Return the (x, y) coordinate for the center point of the cell that contains the specified text.  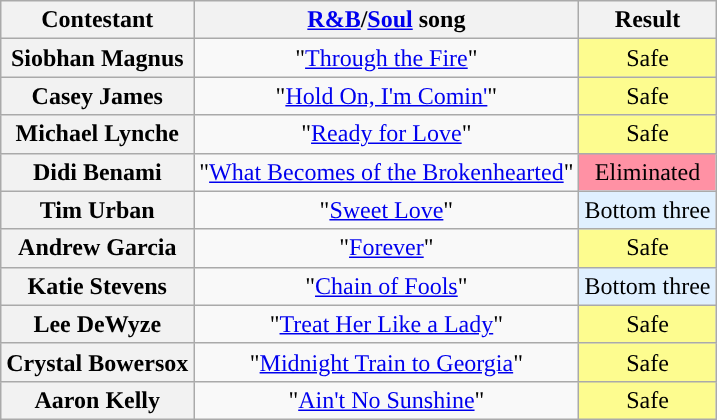
"Sweet Love" (386, 210)
Eliminated (648, 172)
"Ain't No Sunshine" (386, 400)
Crystal Bowersox (98, 362)
Result (648, 20)
Casey James (98, 96)
Didi Benami (98, 172)
"Treat Her Like a Lady" (386, 324)
"Midnight Train to Georgia" (386, 362)
Siobhan Magnus (98, 58)
"Through the Fire" (386, 58)
"Ready for Love" (386, 134)
R&B/Soul song (386, 20)
Katie Stevens (98, 286)
Aaron Kelly (98, 400)
Michael Lynche (98, 134)
"Hold On, I'm Comin'" (386, 96)
Lee DeWyze (98, 324)
"Forever" (386, 248)
Tim Urban (98, 210)
Andrew Garcia (98, 248)
Contestant (98, 20)
"What Becomes of the Brokenhearted" (386, 172)
"Chain of Fools" (386, 286)
